Locate the cell with the specified text and output its (x, y) center coordinate. 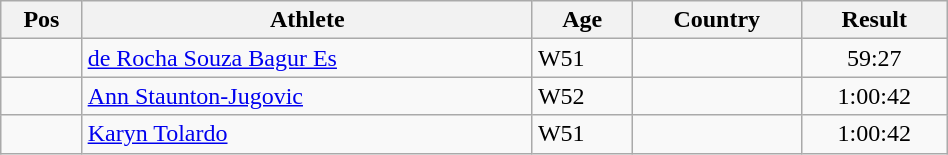
59:27 (874, 58)
Athlete (307, 20)
W52 (582, 96)
Ann Staunton-Jugovic (307, 96)
Result (874, 20)
Age (582, 20)
de Rocha Souza Bagur Es (307, 58)
Karyn Tolardo (307, 134)
Country (716, 20)
Pos (42, 20)
